Identify which cell holds the provided text, then report its [x, y] central coordinate. 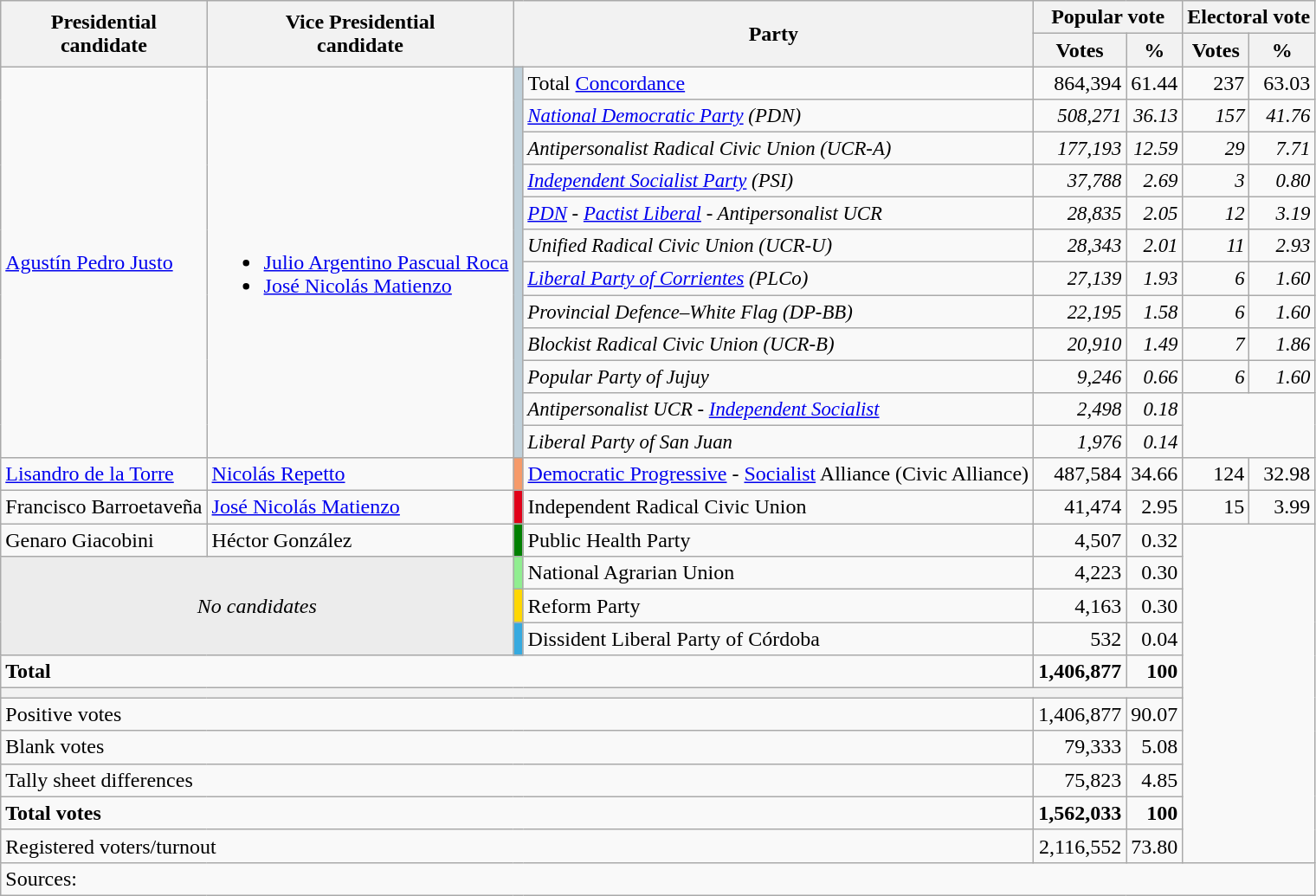
1.49 [1155, 344]
José Nicolás Matienzo [360, 507]
177,193 [1081, 149]
4,163 [1081, 606]
34.66 [1155, 474]
20,910 [1081, 344]
Provincial Defence–White Flag (DP-BB) [778, 311]
Héctor González [360, 540]
Electoral vote [1248, 17]
Blockist Radical Civic Union (UCR-B) [778, 344]
1.58 [1155, 311]
Independent Radical Civic Union [778, 507]
Unified Radical Civic Union (UCR-U) [778, 246]
3.99 [1282, 507]
29 [1216, 149]
12 [1216, 214]
2.69 [1155, 181]
Blank votes [518, 747]
157 [1216, 116]
4,223 [1081, 573]
73.80 [1155, 846]
National Democratic Party (PDN) [778, 116]
75,823 [1081, 780]
Julio Argentino Pascual RocaJosé Nicolás Matienzo [360, 262]
No candidates [257, 606]
Sources: [658, 879]
2,498 [1081, 409]
41.76 [1282, 116]
2.05 [1155, 214]
9,246 [1081, 377]
Presidentialcandidate [104, 34]
36.13 [1155, 116]
0.04 [1155, 639]
32.98 [1282, 474]
15 [1216, 507]
4.85 [1155, 780]
PDN - Pactist Liberal - Antipersonalist UCR [778, 214]
Antipersonalist Radical Civic Union (UCR-A) [778, 149]
61.44 [1155, 83]
63.03 [1282, 83]
Genaro Giacobini [104, 540]
864,394 [1081, 83]
2.93 [1282, 246]
Liberal Party of San Juan [778, 442]
487,584 [1081, 474]
90.07 [1155, 714]
0.32 [1155, 540]
7.71 [1282, 149]
Positive votes [518, 714]
Agustín Pedro Justo [104, 262]
124 [1216, 474]
1.86 [1282, 344]
Antipersonalist UCR - Independent Socialist [778, 409]
79,333 [1081, 747]
Popular vote [1108, 17]
Public Health Party [778, 540]
Dissident Liberal Party of Córdoba [778, 639]
28,343 [1081, 246]
3.19 [1282, 214]
0.14 [1155, 442]
2,116,552 [1081, 846]
0.66 [1155, 377]
Francisco Barroetaveña [104, 507]
2.95 [1155, 507]
7 [1216, 344]
3 [1216, 181]
37,788 [1081, 181]
41,474 [1081, 507]
237 [1216, 83]
Popular Party of Jujuy [778, 377]
2.01 [1155, 246]
28,835 [1081, 214]
Democratic Progressive - Socialist Alliance (Civic Alliance) [778, 474]
12.59 [1155, 149]
Vice Presidentialcandidate [360, 34]
0.18 [1155, 409]
Party [774, 34]
Liberal Party of Corrientes (PLCo) [778, 279]
4,507 [1081, 540]
508,271 [1081, 116]
27,139 [1081, 279]
Registered voters/turnout [518, 846]
Independent Socialist Party (PSI) [778, 181]
11 [1216, 246]
Nicolás Repetto [360, 474]
National Agrarian Union [778, 573]
0.80 [1282, 181]
Total Concordance [778, 83]
22,195 [1081, 311]
Tally sheet differences [518, 780]
532 [1081, 639]
Lisandro de la Torre [104, 474]
1.93 [1155, 279]
1,562,033 [1081, 813]
Reform Party [778, 606]
5.08 [1155, 747]
1,976 [1081, 442]
Total [518, 672]
Total votes [518, 813]
